Determine the (X, Y) coordinate at the center of the cell enclosing the given text.  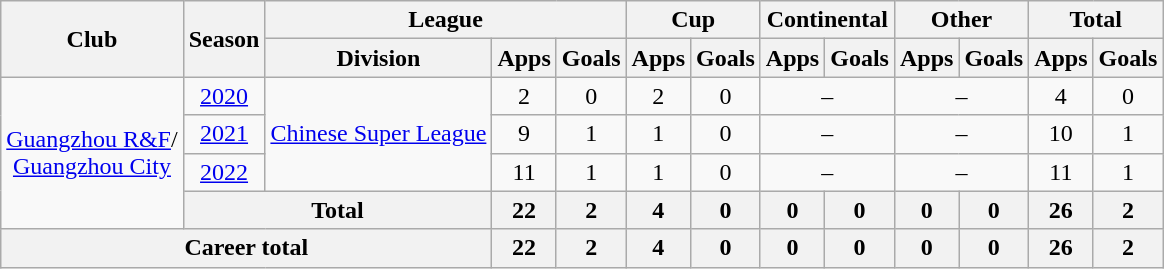
Cup (693, 20)
Club (92, 39)
Other (961, 20)
9 (524, 134)
10 (1061, 134)
Division (378, 58)
Career total (246, 248)
Chinese Super League (378, 134)
League (446, 20)
Continental (827, 20)
Season (224, 39)
2022 (224, 172)
Guangzhou R&F/Guangzhou City (92, 153)
2021 (224, 134)
2020 (224, 96)
